Extract the [x, y] coordinate from the center of the cell holding the provided text.  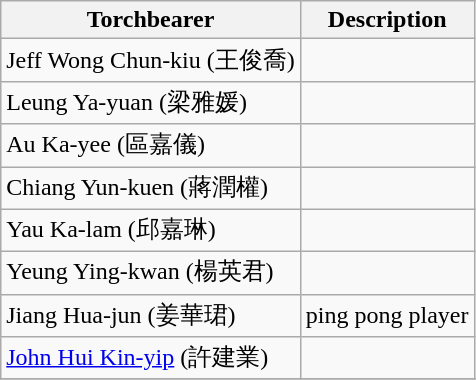
Au Ka-yee (區嘉儀) [151, 146]
Jeff Wong Chun-kiu (王俊喬) [151, 60]
Yau Ka-lam (邱嘉琳) [151, 230]
Description [387, 20]
Yeung Ying-kwan (楊英君) [151, 274]
ping pong player [387, 316]
Leung Ya-yuan (梁雅媛) [151, 102]
John Hui Kin-yip (許建業) [151, 358]
Torchbearer [151, 20]
Chiang Yun-kuen (蔣潤權) [151, 188]
Jiang Hua-jun (姜華珺) [151, 316]
